From the cell containing the given text, extract its center point as (x, y) coordinate. 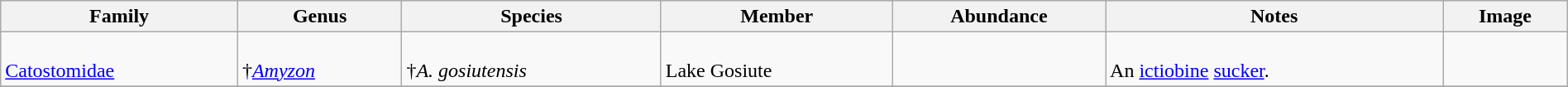
Genus (319, 17)
Image (1505, 17)
Family (119, 17)
Species (531, 17)
†A. gosiutensis (531, 60)
†Amyzon (319, 60)
Lake Gosiute (777, 60)
Catostomidae (119, 60)
Abundance (999, 17)
An ictiobine sucker. (1274, 60)
Member (777, 17)
Notes (1274, 17)
